Return [X, Y] of the center of cell containing provided text 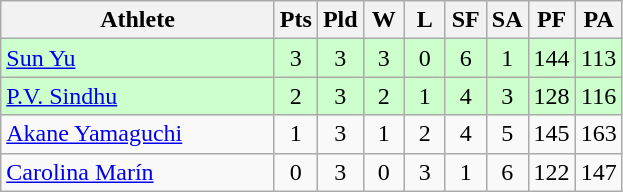
128 [552, 96]
Pts [296, 20]
5 [507, 134]
PF [552, 20]
L [424, 20]
Pld [340, 20]
144 [552, 58]
147 [598, 172]
Sun Yu [138, 58]
Carolina Marín [138, 172]
113 [598, 58]
SA [507, 20]
Akane Yamaguchi [138, 134]
W [384, 20]
PA [598, 20]
SF [466, 20]
Athlete [138, 20]
145 [552, 134]
122 [552, 172]
163 [598, 134]
P.V. Sindhu [138, 96]
116 [598, 96]
